Locate the cell with the specified text and output its (X, Y) center coordinate. 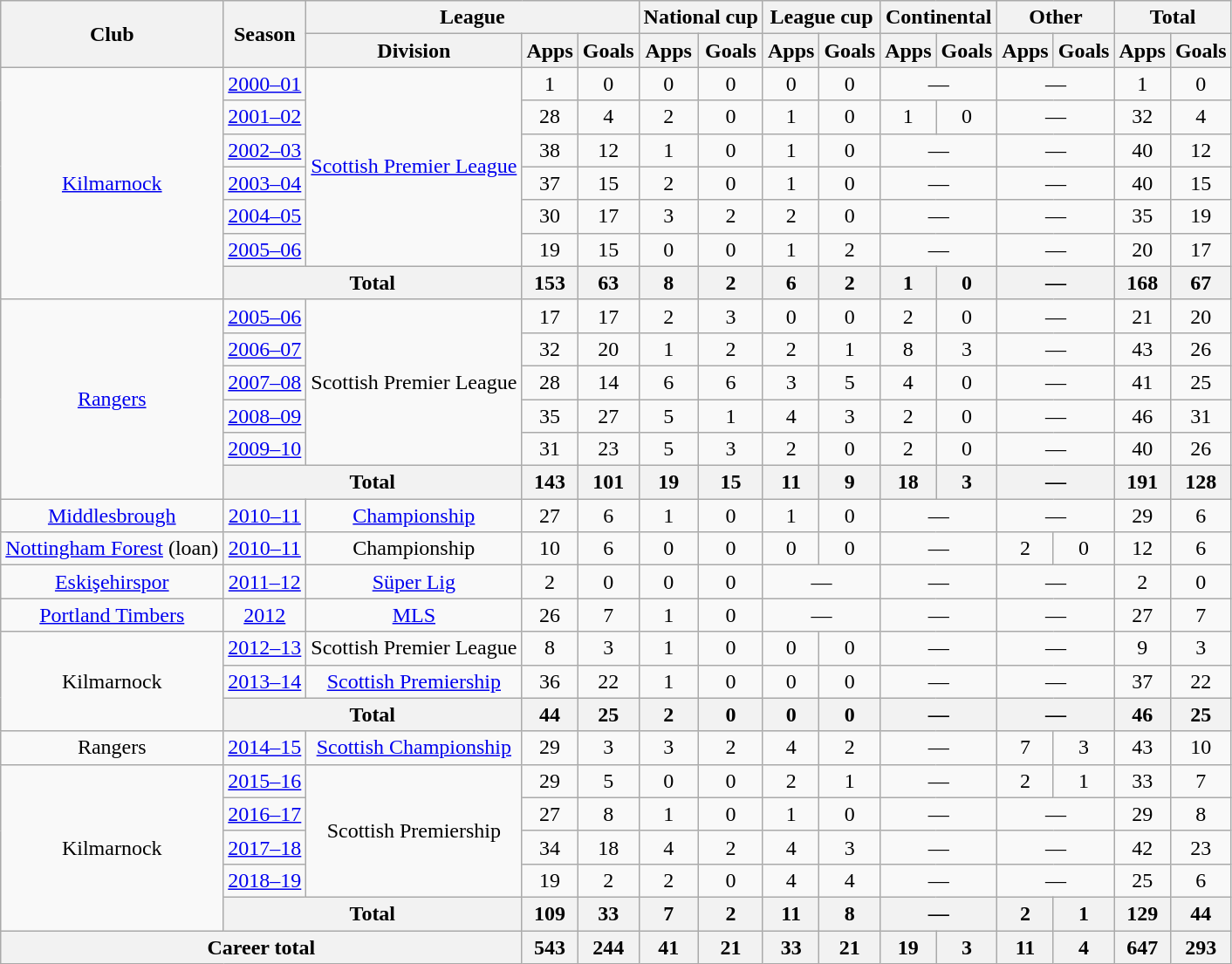
Eskişehirspor (112, 582)
543 (550, 947)
2017–18 (265, 847)
Career total (262, 947)
168 (1142, 283)
League cup (821, 17)
143 (550, 482)
National cup (701, 17)
34 (550, 847)
293 (1201, 947)
2013–14 (265, 681)
128 (1201, 482)
2002–03 (265, 150)
109 (550, 913)
Scottish Championship (414, 748)
2000–01 (265, 84)
MLS (414, 615)
129 (1142, 913)
244 (608, 947)
2003–04 (265, 183)
30 (550, 216)
Continental (939, 17)
2001–02 (265, 117)
2016–17 (265, 814)
2018–19 (265, 880)
Süper Lig (414, 582)
42 (1142, 847)
Nottingham Forest (loan) (112, 549)
2006–07 (265, 349)
Portland Timbers (112, 615)
14 (608, 382)
2014–15 (265, 748)
2008–09 (265, 416)
Season (265, 34)
36 (550, 681)
Middlesbrough (112, 516)
Club (112, 34)
2015–16 (265, 781)
Division (414, 51)
153 (550, 283)
647 (1142, 947)
191 (1142, 482)
2004–05 (265, 216)
Other (1056, 17)
2007–08 (265, 382)
101 (608, 482)
38 (550, 150)
2011–12 (265, 582)
2012 (265, 615)
67 (1201, 283)
63 (608, 283)
2009–10 (265, 449)
2012–13 (265, 648)
League (473, 17)
